Return (x, y) of the center of cell containing provided text 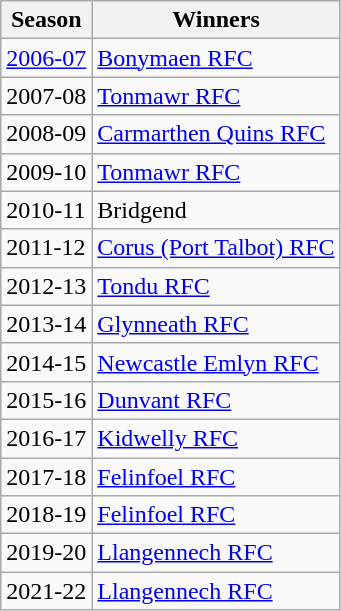
2008-09 (46, 134)
Corus (Port Talbot) RFC (216, 248)
Winners (216, 20)
2007-08 (46, 96)
Bonymaen RFC (216, 58)
2013-14 (46, 324)
2012-13 (46, 286)
2019-20 (46, 553)
2009-10 (46, 172)
Carmarthen Quins RFC (216, 134)
2017-18 (46, 477)
Glynneath RFC (216, 324)
Tondu RFC (216, 286)
2016-17 (46, 438)
Bridgend (216, 210)
2018-19 (46, 515)
2015-16 (46, 400)
Dunvant RFC (216, 400)
Season (46, 20)
Kidwelly RFC (216, 438)
2010-11 (46, 210)
Newcastle Emlyn RFC (216, 362)
2021-22 (46, 591)
2006-07 (46, 58)
2014-15 (46, 362)
2011-12 (46, 248)
